Provide the [x, y] coordinate of the cell's center where the given text is located.  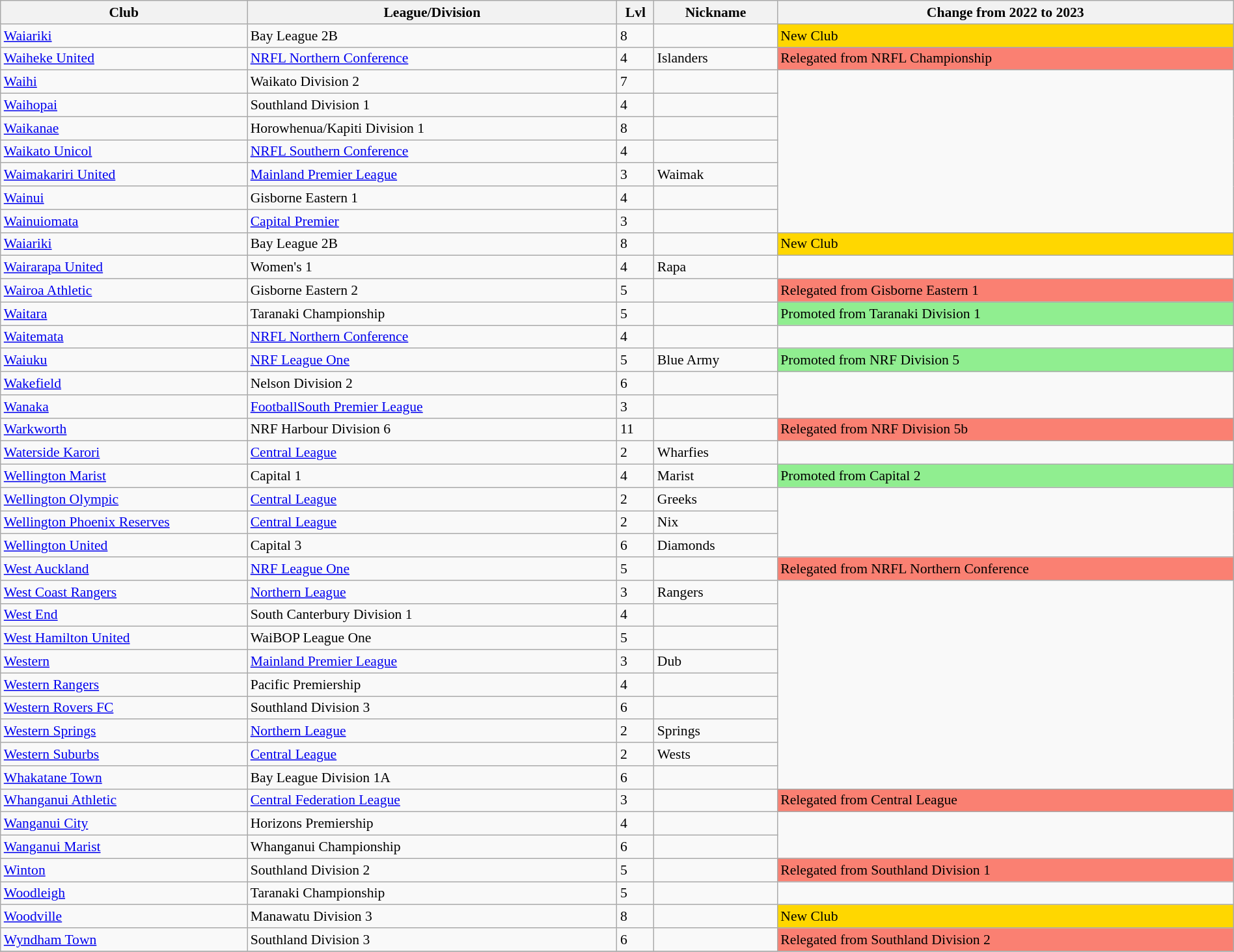
Whanganui Athletic [124, 800]
NRF Harbour Division 6 [432, 429]
Wairarapa United [124, 267]
Capital 3 [432, 546]
Pacific Premiership [432, 685]
Wellington Phoenix Reserves [124, 523]
Waihi [124, 82]
Nickname [716, 12]
Western Suburbs [124, 754]
Marist [716, 476]
Promoted from Taranaki Division 1 [1005, 314]
Waikanae [124, 128]
Western Rangers [124, 685]
Blue Army [716, 360]
Lvl [635, 12]
Relegated from NRFL Northern Conference [1005, 569]
Bay League Division 1A [432, 778]
Gisborne Eastern 2 [432, 291]
Wanaka [124, 407]
Springs [716, 731]
Waitara [124, 314]
Relegated from Southland Division 1 [1005, 870]
Woodleigh [124, 893]
Whanganui Championship [432, 847]
Winton [124, 870]
Western Springs [124, 731]
Change from 2022 to 2023 [1005, 12]
Woodville [124, 917]
Wanganui Marist [124, 847]
Wyndham Town [124, 940]
Wellington Marist [124, 476]
South Canterbury Division 1 [432, 615]
Whakatane Town [124, 778]
Wests [716, 754]
Southland Division 1 [432, 105]
Wainuiomata [124, 221]
Wakefield [124, 383]
Waitemata [124, 337]
Promoted from NRF Division 5 [1005, 360]
7 [635, 82]
West Hamilton United [124, 638]
Waimakariri United [124, 175]
Diamonds [716, 546]
Waihopai [124, 105]
WaiBOP League One [432, 638]
Rapa [716, 267]
Waiheke United [124, 59]
Greeks [716, 499]
Club [124, 12]
Wainui [124, 198]
NRFL Southern Conference [432, 152]
Waterside Karori [124, 453]
Horizons Premiership [432, 824]
League/Division [432, 12]
Western Rovers FC [124, 708]
Horowhenua/Kapiti Division 1 [432, 128]
Relegated from Gisborne Eastern 1 [1005, 291]
Wellington United [124, 546]
West Coast Rangers [124, 592]
Waikato Unicol [124, 152]
Wanganui City [124, 824]
Gisborne Eastern 1 [432, 198]
Rangers [716, 592]
FootballSouth Premier League [432, 407]
Relegated from NRF Division 5b [1005, 429]
Wairoa Athletic [124, 291]
Promoted from Capital 2 [1005, 476]
Islanders [716, 59]
Manawatu Division 3 [432, 917]
Relegated from NRFL Championship [1005, 59]
Waimak [716, 175]
Wellington Olympic [124, 499]
Capital Premier [432, 221]
Central Federation League [432, 800]
West End [124, 615]
Waikato Division 2 [432, 82]
Southland Division 2 [432, 870]
Relegated from Central League [1005, 800]
Waiuku [124, 360]
Relegated from Southland Division 2 [1005, 940]
Western [124, 662]
Capital 1 [432, 476]
Nelson Division 2 [432, 383]
Warkworth [124, 429]
Wharfies [716, 453]
Dub [716, 662]
11 [635, 429]
Nix [716, 523]
West Auckland [124, 569]
Women's 1 [432, 267]
